Identify which cell holds the provided text, then report its [X, Y] central coordinate. 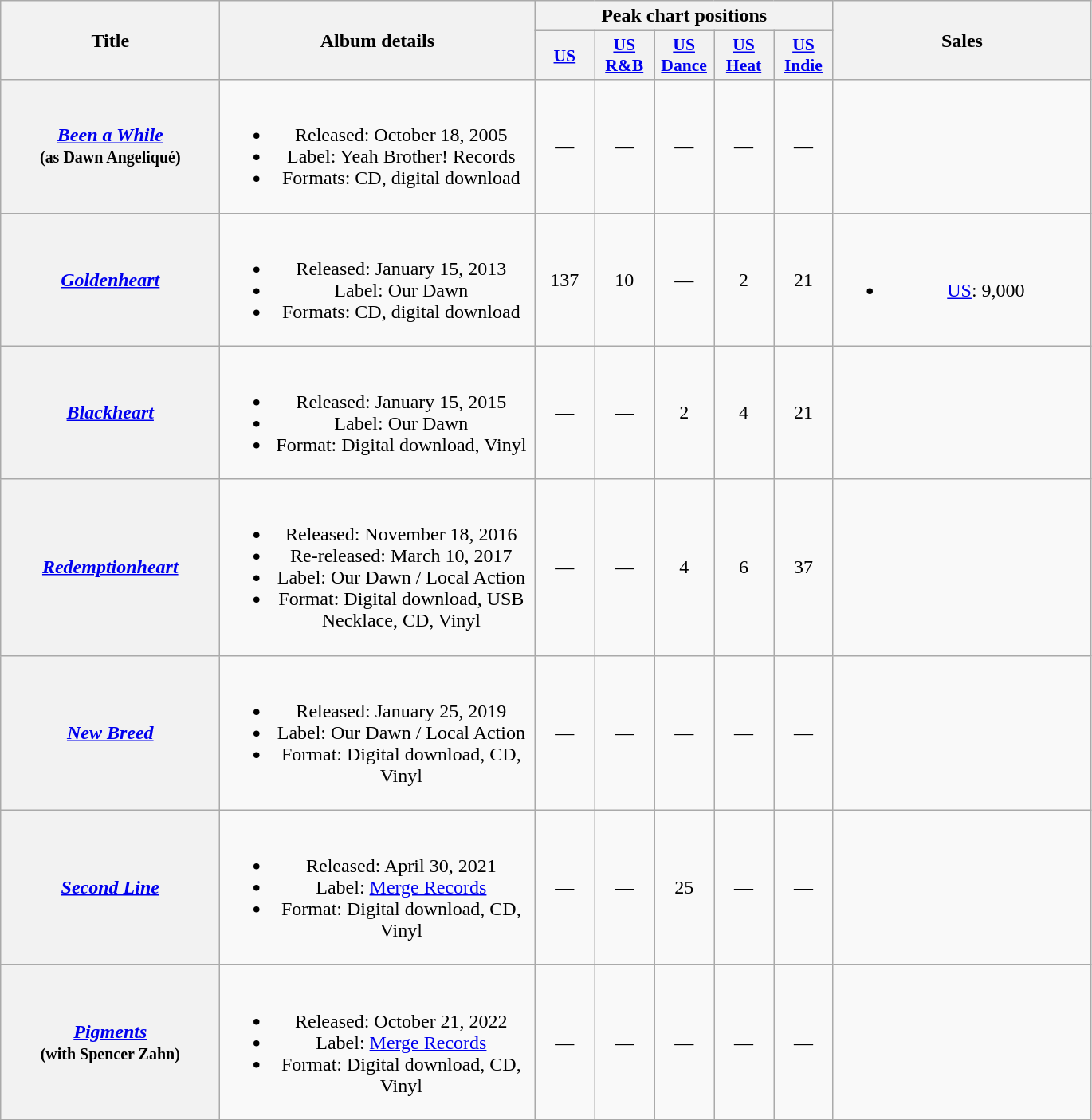
New Breed [110, 733]
137 [564, 279]
Released: January 25, 2019Label: Our Dawn / Local ActionFormat: Digital download, CD, Vinyl [378, 733]
Goldenheart [110, 279]
25 [684, 887]
USHeat [744, 56]
Released: October 18, 2005Label: Yeah Brother! RecordsFormats: CD, digital download [378, 147]
USIndie [803, 56]
Released: April 30, 2021Label: Merge RecordsFormat: Digital download, CD, Vinyl [378, 887]
6 [744, 568]
Blackheart [110, 413]
USDance [684, 56]
Released: January 15, 2013Label: Our DawnFormats: CD, digital download [378, 279]
Released: January 15, 2015Label: Our DawnFormat: Digital download, Vinyl [378, 413]
Released: October 21, 2022Label: Merge RecordsFormat: Digital download, CD, Vinyl [378, 1042]
37 [803, 568]
Album details [378, 40]
US: 9,000 [961, 279]
10 [625, 279]
Redemptionheart [110, 568]
Been a While (as Dawn Angeliqué) [110, 147]
Released: November 18, 2016Re-released: March 10, 2017Label: Our Dawn / Local ActionFormat: Digital download, USB Necklace, CD, Vinyl [378, 568]
Pigments (with Spencer Zahn) [110, 1042]
Sales [961, 40]
Second Line [110, 887]
Peak chart positions [684, 16]
US [564, 56]
Title [110, 40]
USR&B [625, 56]
